Return the [X, Y] coordinate for the center point of the cell that contains the specified text.  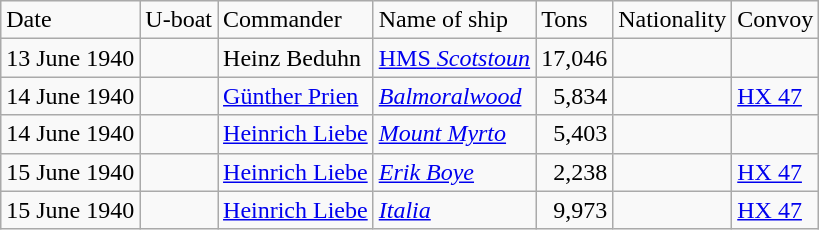
9,973 [574, 210]
Commander [296, 20]
13 June 1940 [70, 58]
Convoy [776, 20]
Name of ship [454, 20]
17,046 [574, 58]
Date [70, 20]
Nationality [672, 20]
5,403 [574, 134]
Erik Boye [454, 172]
Tons [574, 20]
5,834 [574, 96]
Mount Myrto [454, 134]
Balmoralwood [454, 96]
Heinz Beduhn [296, 58]
U-boat [179, 20]
2,238 [574, 172]
Italia [454, 210]
Günther Prien [296, 96]
HMS Scotstoun [454, 58]
